Capture the cell that displays the provided text and extract its (X, Y) central coordinate. 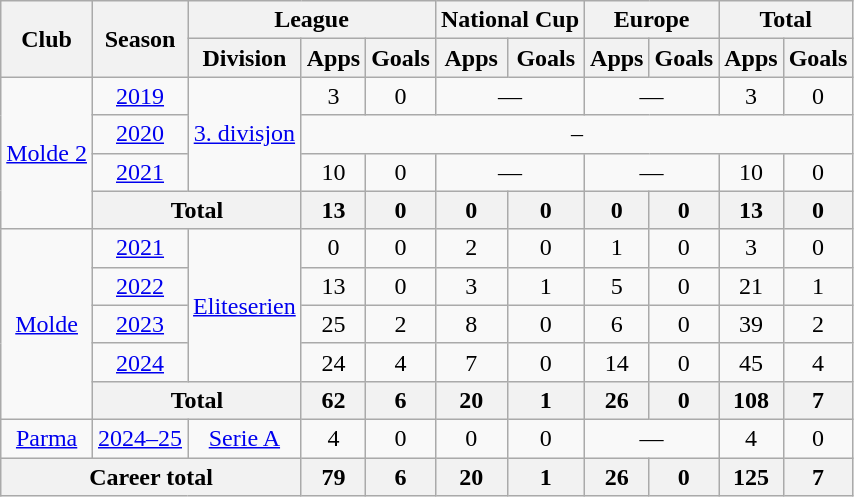
Career total (151, 477)
League (312, 20)
Molde (47, 324)
5 (617, 286)
Europe (652, 20)
62 (333, 400)
Eliteserien (245, 305)
24 (333, 362)
2022 (140, 286)
2020 (140, 134)
2024–25 (140, 438)
8 (471, 324)
39 (751, 324)
Molde 2 (47, 153)
National Cup (510, 20)
45 (751, 362)
108 (751, 400)
Parma (47, 438)
2023 (140, 324)
21 (751, 286)
– (577, 134)
125 (751, 477)
2024 (140, 362)
14 (617, 362)
3. divisjon (245, 134)
Club (47, 39)
Division (245, 58)
Season (140, 39)
2019 (140, 96)
79 (333, 477)
Serie A (245, 438)
25 (333, 324)
